Find where the given text appears and provide that cell's center as (X, Y) coordinate. 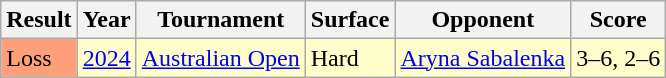
2024 (106, 58)
Loss (39, 58)
3–6, 2–6 (618, 58)
Score (618, 20)
Result (39, 20)
Australian Open (220, 58)
Surface (350, 20)
Hard (350, 58)
Year (106, 20)
Tournament (220, 20)
Aryna Sabalenka (483, 58)
Opponent (483, 20)
